Return [x, y] of the center of cell containing provided text 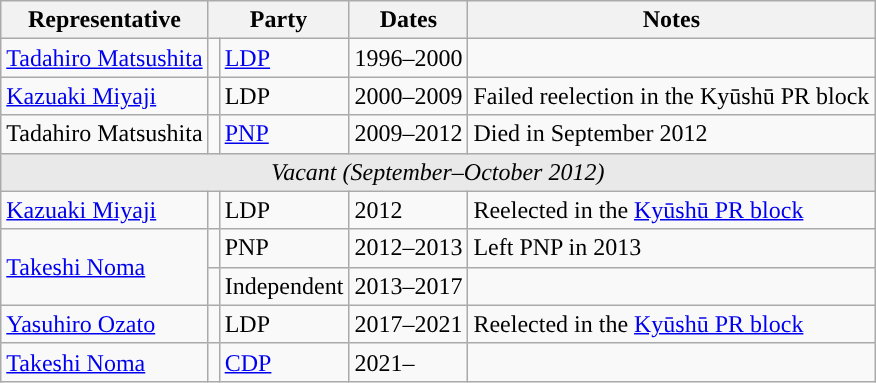
2021– [408, 362]
Representative [104, 20]
Died in September 2012 [672, 134]
Independent [284, 286]
1996–2000 [408, 58]
2000–2009 [408, 96]
2013–2017 [408, 286]
2012–2013 [408, 248]
2017–2021 [408, 324]
Notes [672, 20]
Dates [408, 20]
2009–2012 [408, 134]
Vacant (September–October 2012) [438, 172]
Party [278, 20]
Left PNP in 2013 [672, 248]
CDP [284, 362]
2012 [408, 210]
Yasuhiro Ozato [104, 324]
Failed reelection in the Kyūshū PR block [672, 96]
